Scan for the cell matching the given text and deliver its [X, Y] coordinate at center. 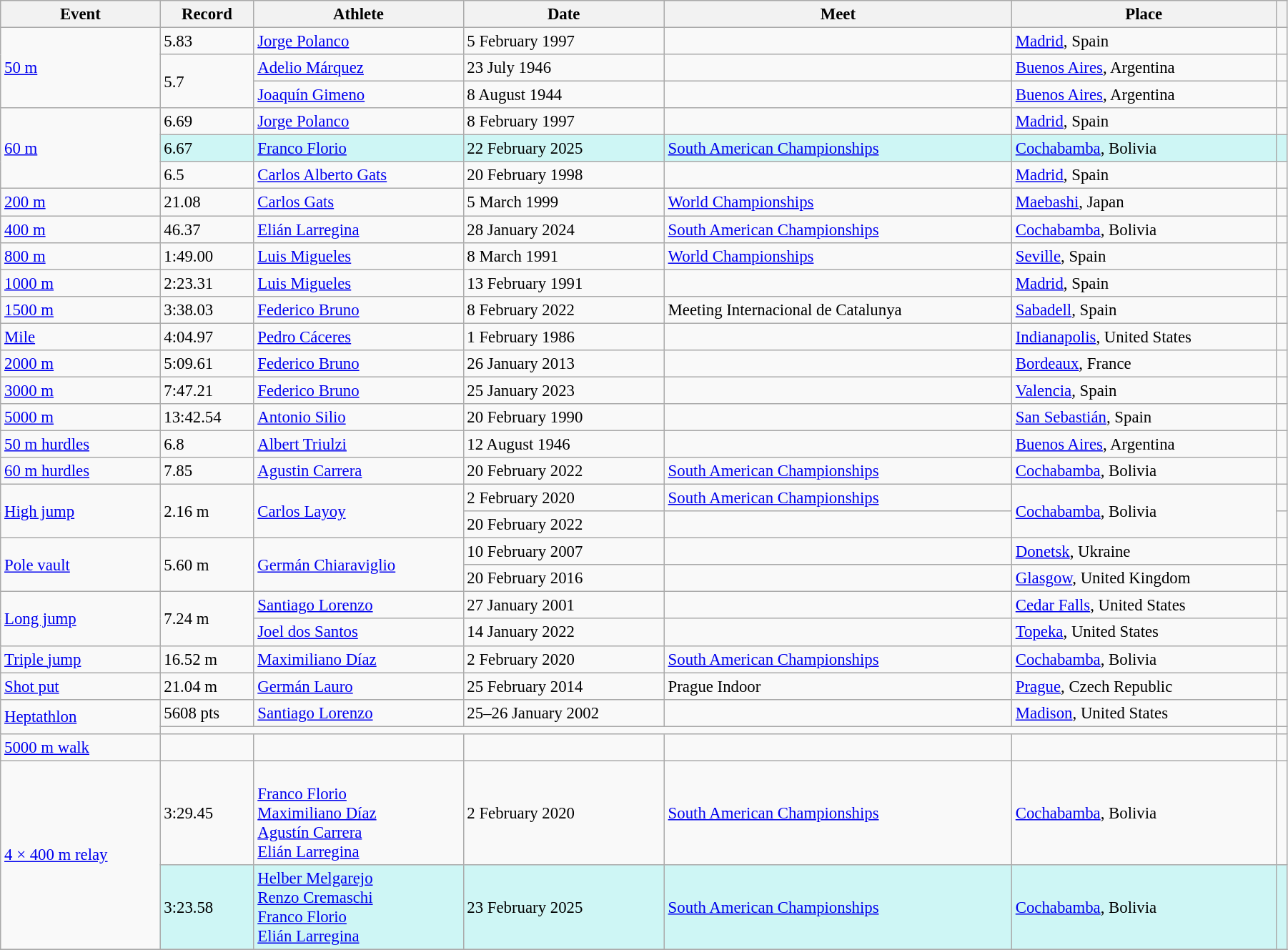
23 February 2025 [563, 908]
20 February 1998 [563, 175]
Seville, Spain [1144, 256]
Cedar Falls, United States [1144, 605]
3:23.58 [207, 908]
2:23.31 [207, 283]
Joaquín Gimeno [359, 95]
5.60 m [207, 565]
5000 m walk [80, 748]
Record [207, 14]
3000 m [80, 390]
Mile [80, 337]
50 m [80, 69]
7:47.21 [207, 390]
1500 m [80, 310]
13:42.54 [207, 417]
14 January 2022 [563, 633]
23 July 1946 [563, 68]
8 February 2022 [563, 310]
25 February 2014 [563, 686]
6.67 [207, 149]
5000 m [80, 417]
60 m hurdles [80, 471]
27 January 2001 [563, 605]
400 m [80, 229]
2000 m [80, 364]
28 January 2024 [563, 229]
20 February 1990 [563, 417]
Bordeaux, France [1144, 364]
Place [1144, 14]
Glasgow, United Kingdom [1144, 578]
Heptathlon [80, 716]
Long jump [80, 619]
7.85 [207, 471]
Indianapolis, United States [1144, 337]
Pedro Cáceres [359, 337]
Antonio Silio [359, 417]
Franco FlorioMaximiliano DíazAgustín CarreraElián Larregina [359, 813]
Elián Larregina [359, 229]
5608 pts [207, 713]
Germán Chiaraviglio [359, 565]
Adelio Márquez [359, 68]
25–26 January 2002 [563, 713]
200 m [80, 202]
16.52 m [207, 659]
6.69 [207, 122]
Maebashi, Japan [1144, 202]
46.37 [207, 229]
Date [563, 14]
Donetsk, Ukraine [1144, 552]
Meet [838, 14]
Prague Indoor [838, 686]
5.7 [207, 81]
Albert Triulzi [359, 444]
High jump [80, 512]
Pole vault [80, 565]
Prague, Czech Republic [1144, 686]
4 × 400 m relay [80, 855]
5 February 1997 [563, 41]
2.16 m [207, 512]
25 January 2023 [563, 390]
60 m [80, 149]
13 February 1991 [563, 283]
10 February 2007 [563, 552]
5 March 1999 [563, 202]
Madison, United States [1144, 713]
Carlos Layoy [359, 512]
5.83 [207, 41]
50 m hurdles [80, 444]
Valencia, Spain [1144, 390]
1:49.00 [207, 256]
800 m [80, 256]
Athlete [359, 14]
8 August 1944 [563, 95]
8 February 1997 [563, 122]
Event [80, 14]
26 January 2013 [563, 364]
6.8 [207, 444]
6.5 [207, 175]
1 February 1986 [563, 337]
5:09.61 [207, 364]
20 February 2016 [563, 578]
Meeting Internacional de Catalunya [838, 310]
Carlos Gats [359, 202]
Sabadell, Spain [1144, 310]
22 February 2025 [563, 149]
Triple jump [80, 659]
21.04 m [207, 686]
Carlos Alberto Gats [359, 175]
Shot put [80, 686]
7.24 m [207, 619]
Franco Florio [359, 149]
1000 m [80, 283]
San Sebastián, Spain [1144, 417]
3:38.03 [207, 310]
Germán Lauro [359, 686]
Helber MelgarejoRenzo CremaschiFranco FlorioElián Larregina [359, 908]
Joel dos Santos [359, 633]
Agustin Carrera [359, 471]
21.08 [207, 202]
3:29.45 [207, 813]
Maximiliano Díaz [359, 659]
4:04.97 [207, 337]
12 August 1946 [563, 444]
Topeka, United States [1144, 633]
8 March 1991 [563, 256]
